From the cell containing the given text, extract its center point as (x, y) coordinate. 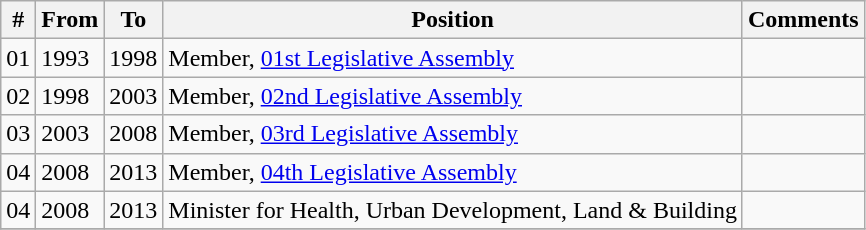
02 (18, 96)
# (18, 20)
1993 (70, 58)
From (70, 20)
Comments (803, 20)
Member, 01st Legislative Assembly (453, 58)
01 (18, 58)
Member, 02nd Legislative Assembly (453, 96)
Position (453, 20)
Member, 04th Legislative Assembly (453, 172)
Minister for Health, Urban Development, Land & Building (453, 210)
Member, 03rd Legislative Assembly (453, 134)
03 (18, 134)
To (134, 20)
